Provide the [x, y] coordinate of the cell's center where the given text is located.  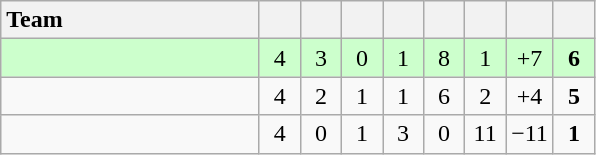
5 [574, 96]
+4 [530, 96]
11 [486, 134]
+7 [530, 58]
−11 [530, 134]
Team [130, 20]
8 [444, 58]
